Return the (x, y) coordinate for the center point of the cell that contains the specified text.  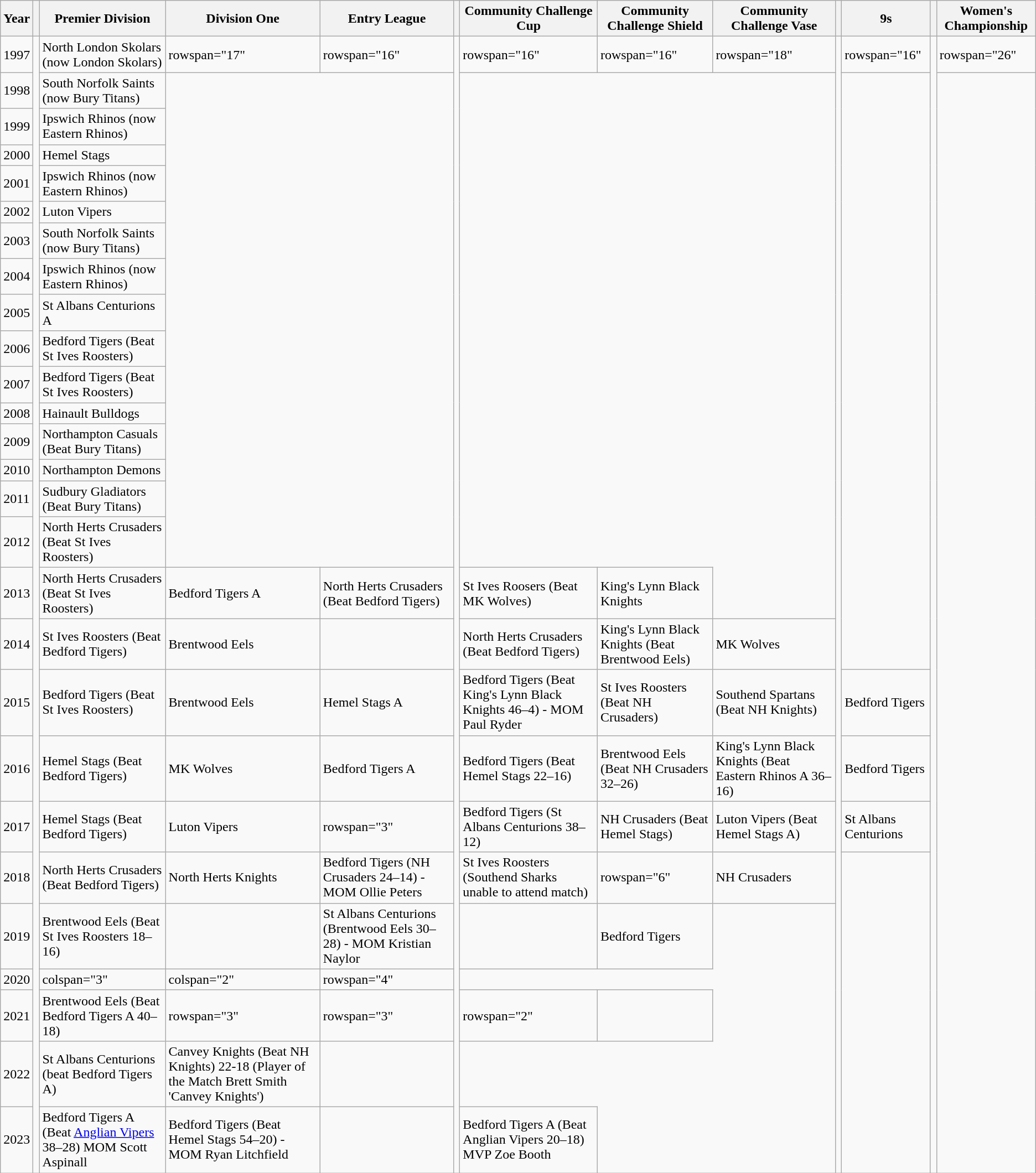
King's Lynn Black Knights (655, 593)
St Albans Centurions A (102, 312)
2010 (17, 470)
2021 (17, 1015)
colspan="3" (102, 979)
2016 (17, 768)
Premier Division (102, 19)
Brentwood Eels (Beat NH Crusaders 32–26) (655, 768)
2018 (17, 878)
2002 (17, 212)
2012 (17, 542)
Entry League (386, 19)
1997 (17, 54)
Bedford Tigers (Beat King's Lynn Black Knights 46–4) - MOM Paul Ryder (529, 703)
NH Crusaders (Beat Hemel Stags) (655, 827)
Canvey Knights (Beat NH Knights) 22-18 (Player of the Match Brett Smith 'Canvey Knights') (242, 1073)
rowspan="26" (986, 54)
Luton Vipers (Beat Hemel Stags A) (774, 827)
2022 (17, 1073)
2014 (17, 644)
2023 (17, 1140)
Bedford Tigers (Beat Hemel Stags 22–16) (529, 768)
St Albans Centurions (887, 827)
St Albans Centurions (beat Bedford Tigers A) (102, 1073)
St Ives Roosters (Southend Sharks unable to attend match) (529, 878)
Bedford Tigers A (Beat Anglian Vipers 20–18) MVP Zoe Booth (529, 1140)
rowspan="18" (774, 54)
1999 (17, 126)
St Ives Roosters (Beat Bedford Tigers) (102, 644)
Women's Championship (986, 19)
2011 (17, 499)
2004 (17, 277)
St Ives Roosers (Beat MK Wolves) (529, 593)
2007 (17, 384)
Brentwood Eels (Beat Bedford Tigers A 40–18) (102, 1015)
2019 (17, 936)
Hemel Stags A (386, 703)
Bedford Tigers A (Beat Anglian Vipers 38–28) MOM Scott Aspinall (102, 1140)
rowspan="17" (242, 54)
NH Crusaders (774, 878)
2003 (17, 240)
King's Lynn Black Knights (Beat Brentwood Eels) (655, 644)
Hemel Stags (102, 155)
Sudbury Gladiators (Beat Bury Titans) (102, 499)
Community Challenge Cup (529, 19)
Bedford Tigers (St Albans Centurions 38–12) (529, 827)
2008 (17, 413)
St Ives Roosters (Beat NH Crusaders) (655, 703)
2013 (17, 593)
Community Challenge Vase (774, 19)
Northampton Demons (102, 470)
9s (887, 19)
St Albans Centurions (Brentwood Eels 30–28) - MOM Kristian Naylor (386, 936)
Hainault Bulldogs (102, 413)
2020 (17, 979)
Bedford Tigers (Beat Hemel Stags 54–20) - MOM Ryan Litchfield (242, 1140)
King's Lynn Black Knights (Beat Eastern Rhinos A 36–16) (774, 768)
2000 (17, 155)
Division One (242, 19)
Community Challenge Shield (655, 19)
colspan="2" (242, 979)
1998 (17, 91)
2006 (17, 349)
rowspan="6" (655, 878)
Northampton Casuals (Beat Bury Titans) (102, 442)
2009 (17, 442)
2005 (17, 312)
Bedford Tigers (NH Crusaders 24–14) - MOM Ollie Peters (386, 878)
rowspan="4" (386, 979)
2001 (17, 184)
North London Skolars (now London Skolars) (102, 54)
rowspan="2" (529, 1015)
2017 (17, 827)
Year (17, 19)
2015 (17, 703)
Brentwood Eels (Beat St Ives Roosters 18–16) (102, 936)
Southend Spartans (Beat NH Knights) (774, 703)
North Herts Knights (242, 878)
